Determine the [x, y] coordinate at the center of the cell enclosing the given text.  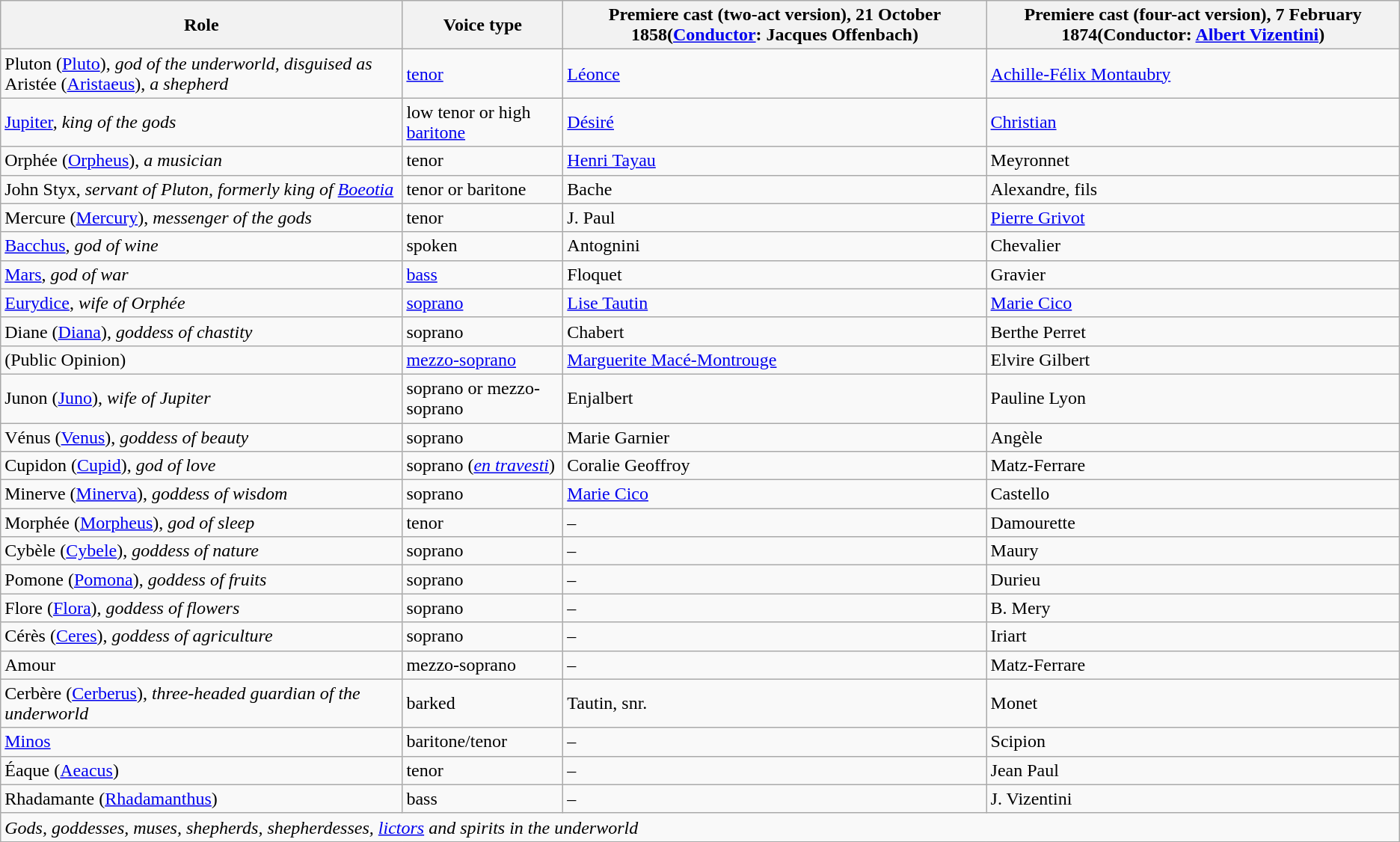
Pomone (Pomona), goddess of fruits [202, 580]
J. Vizentini [1193, 799]
Cupidon (Cupid), god of love [202, 466]
Angèle [1193, 437]
low tenor or high baritone [483, 123]
Mars, god of war [202, 274]
John Styx, servant of Pluton, formerly king of Boeotia [202, 189]
B. Mery [1193, 608]
soprano or mezzo-soprano [483, 398]
Voice type [483, 25]
Léonce [775, 73]
Orphée (Orpheus), a musician [202, 161]
Premiere cast (two-act version), 21 October 1858(Conductor: Jacques Offenbach) [775, 25]
Damourette [1193, 523]
Bache [775, 189]
Enjalbert [775, 398]
Minerve (Minerva), goddess of wisdom [202, 494]
Cybèle (Cybele), goddess of nature [202, 551]
tenor or baritone [483, 189]
Durieu [1193, 580]
barked [483, 703]
Bacchus, god of wine [202, 246]
Tautin, snr. [775, 703]
Alexandre, fils [1193, 189]
Flore (Flora), goddess of flowers [202, 608]
Désiré [775, 123]
Minos [202, 742]
Maury [1193, 551]
Castello [1193, 494]
J. Paul [775, 218]
Vénus (Venus), goddess of beauty [202, 437]
Cérès (Ceres), goddess of agriculture [202, 636]
Pierre Grivot [1193, 218]
Scipion [1193, 742]
Jupiter, king of the gods [202, 123]
baritone/tenor [483, 742]
Antognini [775, 246]
Marie Garnier [775, 437]
spoken [483, 246]
soprano (en travesti) [483, 466]
Elvire Gilbert [1193, 360]
Chevalier [1193, 246]
Rhadamante (Rhadamanthus) [202, 799]
Lise Tautin [775, 303]
Achille-Félix Montaubry [1193, 73]
Role [202, 25]
Amour [202, 665]
Jean Paul [1193, 770]
Coralie Geoffroy [775, 466]
Marguerite Macé-Montrouge [775, 360]
Diane (Diana), goddess of chastity [202, 331]
Gravier [1193, 274]
Junon (Juno), wife of Jupiter [202, 398]
Iriart [1193, 636]
Premiere cast (four-act version), 7 February 1874(Conductor: Albert Vizentini) [1193, 25]
Chabert [775, 331]
Henri Tayau [775, 161]
Pauline Lyon [1193, 398]
Berthe Perret [1193, 331]
(Public Opinion) [202, 360]
Gods, goddesses, muses, shepherds, shepherdesses, lictors and spirits in the underworld [700, 827]
Éaque (Aeacus) [202, 770]
Floquet [775, 274]
Meyronnet [1193, 161]
Morphée (Morpheus), god of sleep [202, 523]
Monet [1193, 703]
Eurydice, wife of Orphée [202, 303]
Christian [1193, 123]
Mercure (Mercury), messenger of the gods [202, 218]
Cerbère (Cerberus), three-headed guardian of the underworld [202, 703]
Pluton (Pluto), god of the underworld, disguised as Aristée (Aristaeus), a shepherd [202, 73]
